Determine the (x, y) coordinate at the center of the cell enclosing the given text.  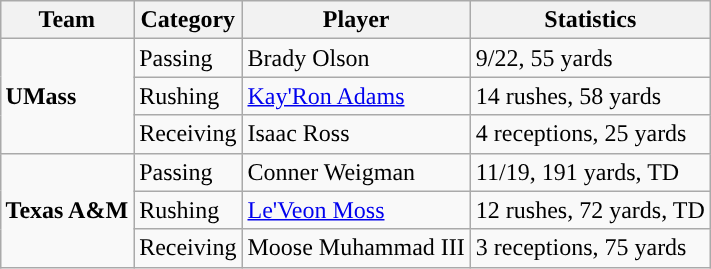
Moose Muhammad III (356, 248)
Brady Olson (356, 58)
Isaac Ross (356, 134)
3 receptions, 75 yards (590, 248)
9/22, 55 yards (590, 58)
14 rushes, 58 yards (590, 96)
Statistics (590, 20)
12 rushes, 72 yards, TD (590, 210)
Kay'Ron Adams (356, 96)
Conner Weigman (356, 172)
Category (188, 20)
Player (356, 20)
11/19, 191 yards, TD (590, 172)
Le'Veon Moss (356, 210)
Texas A&M (67, 210)
4 receptions, 25 yards (590, 134)
UMass (67, 96)
Team (67, 20)
